Provide the (x, y) coordinate of the cell's center where the given text is located.  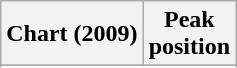
Peak position (189, 34)
Chart (2009) (72, 34)
